Pinpoint the cell where the given text exists, returning its (X, Y) midpoint coordinate. 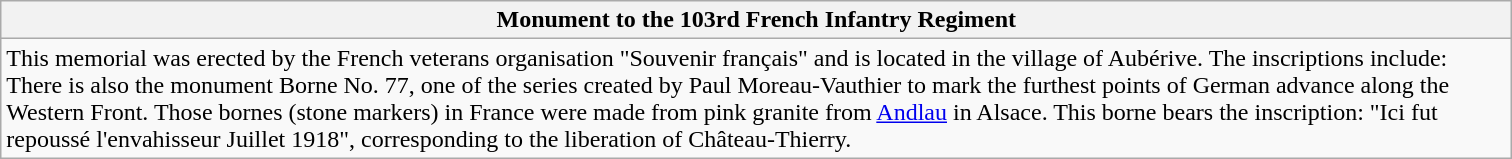
Monument to the 103rd French Infantry Regiment (756, 20)
